Capture the cell that displays the provided text and extract its [X, Y] central coordinate. 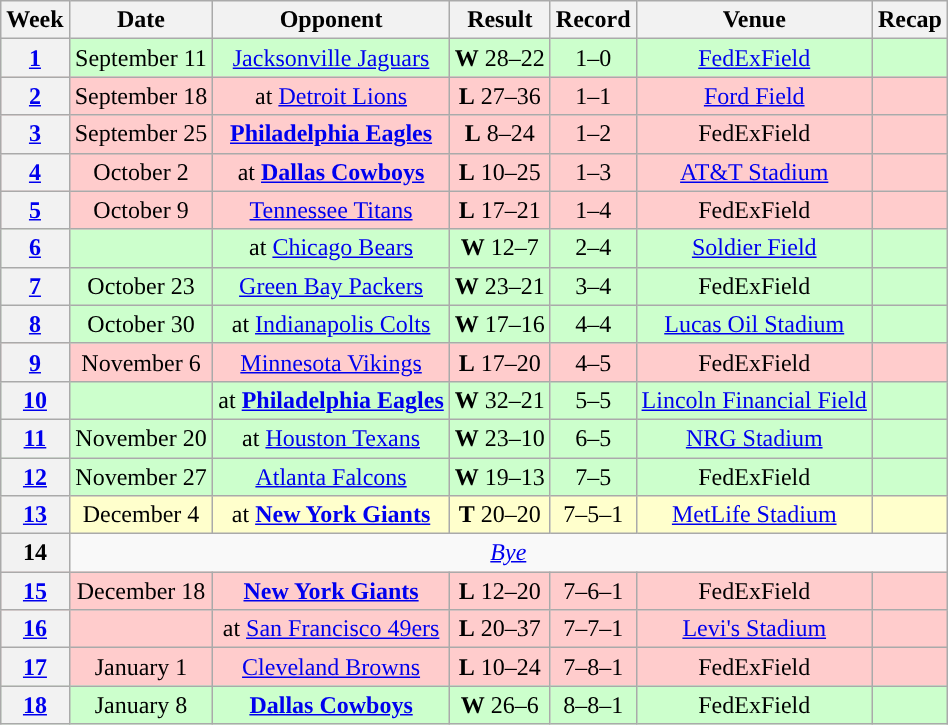
at Chicago Bears [331, 248]
7–8–1 [593, 667]
AT&T Stadium [754, 172]
1–2 [593, 134]
6 [35, 248]
W 17–16 [500, 324]
January 1 [141, 667]
8 [35, 324]
November 20 [141, 438]
at Dallas Cowboys [331, 172]
Lucas Oil Stadium [754, 324]
Ford Field [754, 96]
9 [35, 362]
L 8–24 [500, 134]
7–5–1 [593, 515]
5–5 [593, 400]
NRG Stadium [754, 438]
Green Bay Packers [331, 286]
7–6–1 [593, 591]
New York Giants [331, 591]
November 27 [141, 477]
Philadelphia Eagles [331, 134]
L 12–20 [500, 591]
Minnesota Vikings [331, 362]
L 17–21 [500, 210]
7 [35, 286]
Date [141, 20]
10 [35, 400]
December 4 [141, 515]
L 27–36 [500, 96]
Bye [508, 553]
at New York Giants [331, 515]
14 [35, 553]
2–4 [593, 248]
December 18 [141, 591]
1 [35, 58]
12 [35, 477]
4 [35, 172]
16 [35, 629]
October 23 [141, 286]
Atlanta Falcons [331, 477]
W 23–21 [500, 286]
7–7–1 [593, 629]
1–0 [593, 58]
1–3 [593, 172]
2 [35, 96]
Cleveland Browns [331, 667]
13 [35, 515]
18 [35, 705]
October 2 [141, 172]
Levi's Stadium [754, 629]
Result [500, 20]
Opponent [331, 20]
October 30 [141, 324]
3–4 [593, 286]
Soldier Field [754, 248]
Venue [754, 20]
1–1 [593, 96]
MetLife Stadium [754, 515]
6–5 [593, 438]
W 23–10 [500, 438]
November 6 [141, 362]
at Indianapolis Colts [331, 324]
Dallas Cowboys [331, 705]
5 [35, 210]
January 8 [141, 705]
October 9 [141, 210]
7–5 [593, 477]
15 [35, 591]
Record [593, 20]
3 [35, 134]
at San Francisco 49ers [331, 629]
Week [35, 20]
4–5 [593, 362]
Recap [910, 20]
W 12–7 [500, 248]
T 20–20 [500, 515]
L 20–37 [500, 629]
8–8–1 [593, 705]
September 25 [141, 134]
at Detroit Lions [331, 96]
L 17–20 [500, 362]
at Houston Texans [331, 438]
Lincoln Financial Field [754, 400]
Tennessee Titans [331, 210]
L 10–25 [500, 172]
W 32–21 [500, 400]
W 26–6 [500, 705]
September 11 [141, 58]
L 10–24 [500, 667]
11 [35, 438]
1–4 [593, 210]
Jacksonville Jaguars [331, 58]
W 28–22 [500, 58]
at Philadelphia Eagles [331, 400]
17 [35, 667]
W 19–13 [500, 477]
September 18 [141, 96]
4–4 [593, 324]
